Search for the cell housing the specified text and yield its (X, Y) center coordinate. 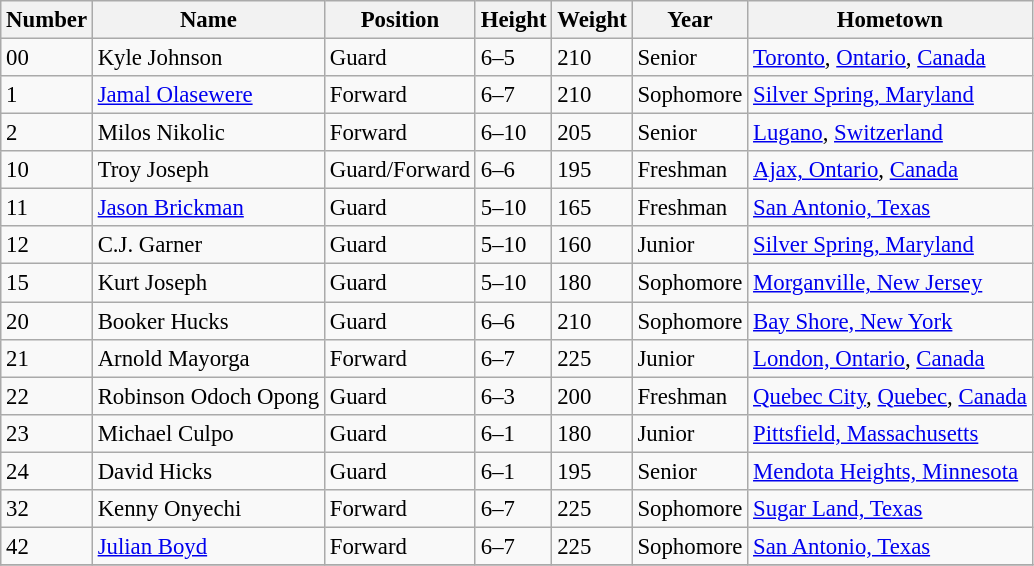
David Hicks (208, 471)
6–3 (513, 396)
Number (47, 20)
Weight (592, 20)
Jason Brickman (208, 208)
Name (208, 20)
Morganville, New Jersey (890, 283)
32 (47, 509)
Position (400, 20)
Jamal Olasewere (208, 95)
6–5 (513, 58)
15 (47, 283)
165 (592, 208)
Arnold Mayorga (208, 358)
C.J. Garner (208, 245)
Lugano, Switzerland (890, 133)
20 (47, 321)
42 (47, 546)
Sugar Land, Texas (890, 509)
Kenny Onyechi (208, 509)
22 (47, 396)
1 (47, 95)
Year (690, 20)
Height (513, 20)
24 (47, 471)
Toronto, Ontario, Canada (890, 58)
Pittsfield, Massachusetts (890, 433)
12 (47, 245)
11 (47, 208)
Troy Joseph (208, 170)
Quebec City, Quebec, Canada (890, 396)
Robinson Odoch Opong (208, 396)
Guard/Forward (400, 170)
Kurt Joseph (208, 283)
21 (47, 358)
London, Ontario, Canada (890, 358)
Milos Nikolic (208, 133)
200 (592, 396)
Mendota Heights, Minnesota (890, 471)
Booker Hucks (208, 321)
2 (47, 133)
Hometown (890, 20)
00 (47, 58)
160 (592, 245)
Michael Culpo (208, 433)
Kyle Johnson (208, 58)
Ajax, Ontario, Canada (890, 170)
Julian Boyd (208, 546)
205 (592, 133)
10 (47, 170)
6–10 (513, 133)
23 (47, 433)
Bay Shore, New York (890, 321)
